Determine the [X, Y] coordinate at the center of the cell enclosing the given text.  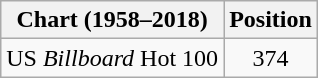
Chart (1958–2018) [112, 20]
Position [271, 20]
374 [271, 58]
US Billboard Hot 100 [112, 58]
